Extract the [X, Y] coordinate from the center of the cell holding the provided text.  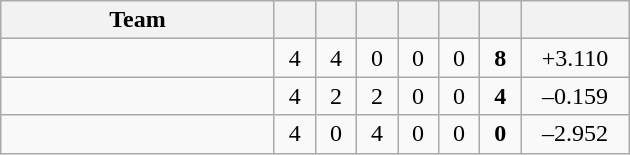
–2.952 [576, 134]
+3.110 [576, 58]
Team [138, 20]
–0.159 [576, 96]
8 [500, 58]
